Capture the cell that displays the provided text and extract its [X, Y] central coordinate. 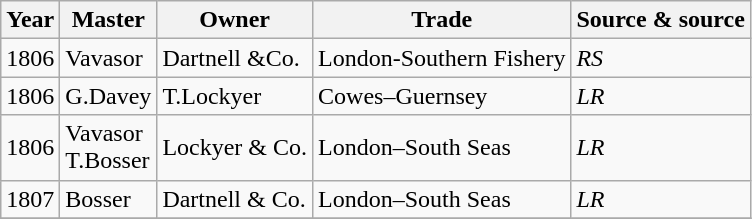
1807 [30, 199]
Trade [442, 20]
Bosser [108, 199]
Vavasor [108, 58]
Year [30, 20]
T.Lockyer [235, 96]
Source & source [660, 20]
Dartnell &Co. [235, 58]
London-Southern Fishery [442, 58]
Master [108, 20]
Dartnell & Co. [235, 199]
Owner [235, 20]
Cowes–Guernsey [442, 96]
Lockyer & Co. [235, 148]
VavasorT.Bosser [108, 148]
G.Davey [108, 96]
RS [660, 58]
